Identify which cell holds the provided text, then report its [X, Y] central coordinate. 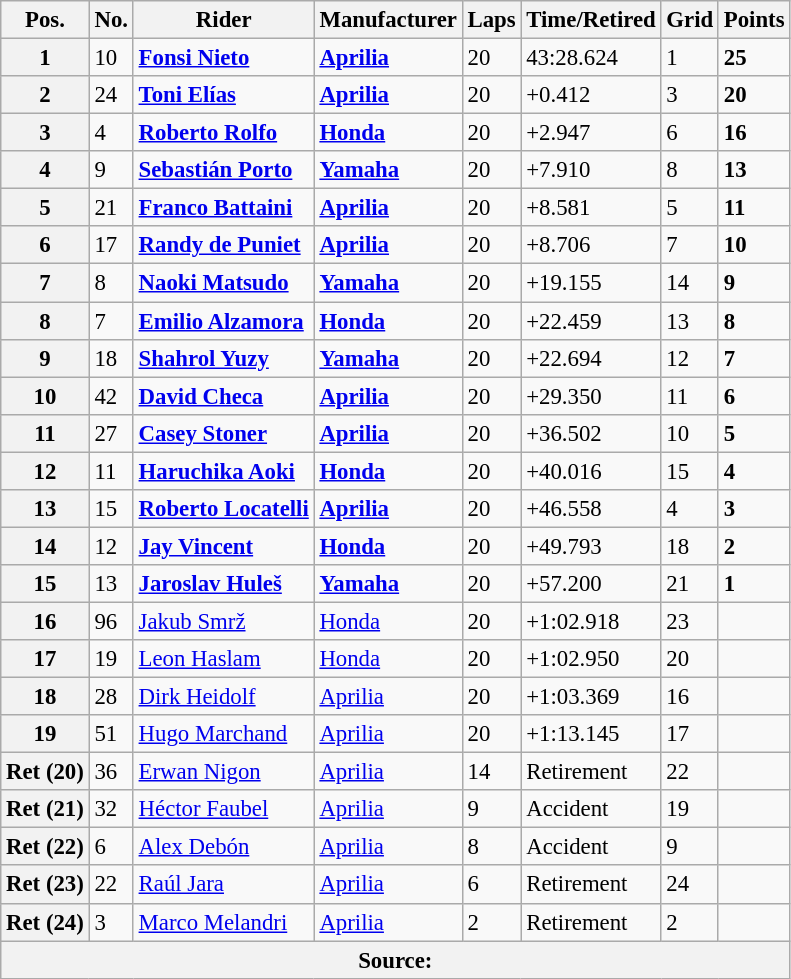
+46.558 [591, 509]
+22.459 [591, 321]
Jakub Smrž [224, 621]
42 [111, 396]
Raúl Jara [224, 885]
Emilio Alzamora [224, 321]
28 [111, 697]
Points [754, 20]
+8.706 [591, 245]
+1:02.918 [591, 621]
+8.581 [591, 208]
Hugo Marchand [224, 734]
+57.200 [591, 584]
Randy de Puniet [224, 245]
43:28.624 [591, 58]
Pos. [45, 20]
51 [111, 734]
Roberto Locatelli [224, 509]
+36.502 [591, 433]
Franco Battaini [224, 208]
Source: [396, 960]
Roberto Rolfo [224, 133]
Ret (23) [45, 885]
Jaroslav Huleš [224, 584]
+29.350 [591, 396]
Haruchika Aoki [224, 471]
+1:02.950 [591, 659]
Ret (21) [45, 809]
David Checa [224, 396]
Fonsi Nieto [224, 58]
Jay Vincent [224, 546]
Ret (24) [45, 922]
+49.793 [591, 546]
Héctor Faubel [224, 809]
Shahrol Yuzy [224, 358]
Alex Debón [224, 847]
Erwan Nigon [224, 772]
Laps [492, 20]
Toni Elías [224, 95]
Rider [224, 20]
Time/Retired [591, 20]
+1:13.145 [591, 734]
Naoki Matsudo [224, 283]
Ret (20) [45, 772]
Leon Haslam [224, 659]
+1:03.369 [591, 697]
32 [111, 809]
Manufacturer [388, 20]
25 [754, 58]
+2.947 [591, 133]
Grid [690, 20]
96 [111, 621]
Marco Melandri [224, 922]
36 [111, 772]
23 [690, 621]
+19.155 [591, 283]
Ret (22) [45, 847]
Dirk Heidolf [224, 697]
+40.016 [591, 471]
+22.694 [591, 358]
+0.412 [591, 95]
Sebastián Porto [224, 170]
+7.910 [591, 170]
No. [111, 20]
Casey Stoner [224, 433]
27 [111, 433]
